Find where the given text appears and provide that cell's center as [x, y] coordinate. 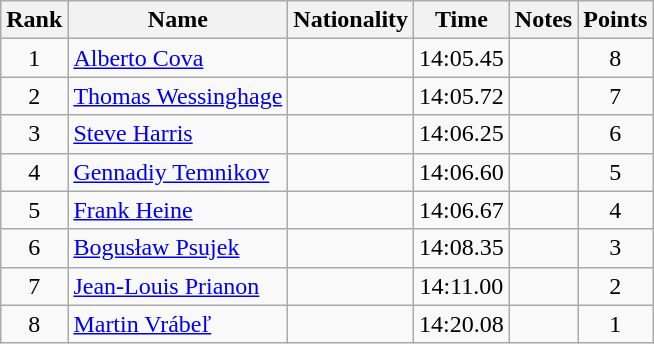
Frank Heine [178, 210]
Name [178, 20]
Gennadiy Temnikov [178, 172]
Thomas Wessinghage [178, 96]
Alberto Cova [178, 58]
14:05.45 [462, 58]
Martin Vrábeľ [178, 324]
14:05.72 [462, 96]
Nationality [351, 20]
Time [462, 20]
Points [616, 20]
14:06.67 [462, 210]
14:11.00 [462, 286]
14:08.35 [462, 248]
Bogusław Psujek [178, 248]
Steve Harris [178, 134]
14:06.25 [462, 134]
Rank [34, 20]
Jean-Louis Prianon [178, 286]
14:06.60 [462, 172]
14:20.08 [462, 324]
Notes [543, 20]
